Return [X, Y] of the center of cell containing provided text 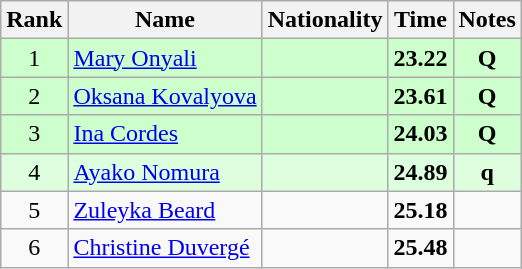
Ina Cordes [165, 134]
2 [34, 96]
1 [34, 58]
25.18 [420, 210]
Zuleyka Beard [165, 210]
q [487, 172]
Mary Onyali [165, 58]
25.48 [420, 248]
3 [34, 134]
Ayako Nomura [165, 172]
Oksana Kovalyova [165, 96]
23.61 [420, 96]
Rank [34, 20]
23.22 [420, 58]
Time [420, 20]
4 [34, 172]
Name [165, 20]
24.03 [420, 134]
Nationality [325, 20]
5 [34, 210]
Notes [487, 20]
6 [34, 248]
24.89 [420, 172]
Christine Duvergé [165, 248]
